Find where the given text appears and provide that cell's center as (x, y) coordinate. 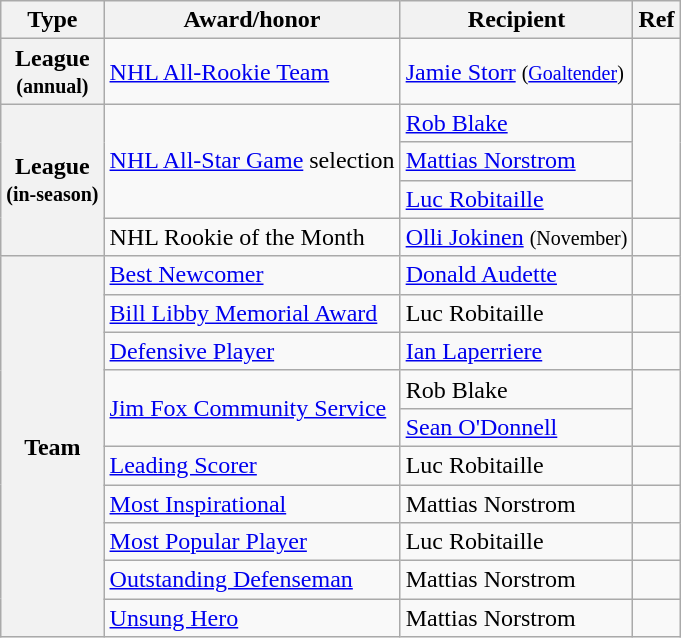
Recipient (516, 20)
Jamie Storr (Goaltender) (516, 72)
Sean O'Donnell (516, 427)
League(annual) (52, 72)
Defensive Player (252, 351)
NHL All-Rookie Team (252, 72)
Best Newcomer (252, 275)
Donald Audette (516, 275)
Most Popular Player (252, 542)
Olli Jokinen (November) (516, 237)
Bill Libby Memorial Award (252, 313)
Award/honor (252, 20)
Ref (656, 20)
Ian Laperriere (516, 351)
Jim Fox Community Service (252, 408)
Most Inspirational (252, 503)
NHL Rookie of the Month (252, 237)
Outstanding Defenseman (252, 580)
Leading Scorer (252, 465)
Type (52, 20)
Unsung Hero (252, 618)
League(in-season) (52, 180)
NHL All-Star Game selection (252, 161)
Team (52, 446)
